Search for the cell housing the specified text and yield its [X, Y] center coordinate. 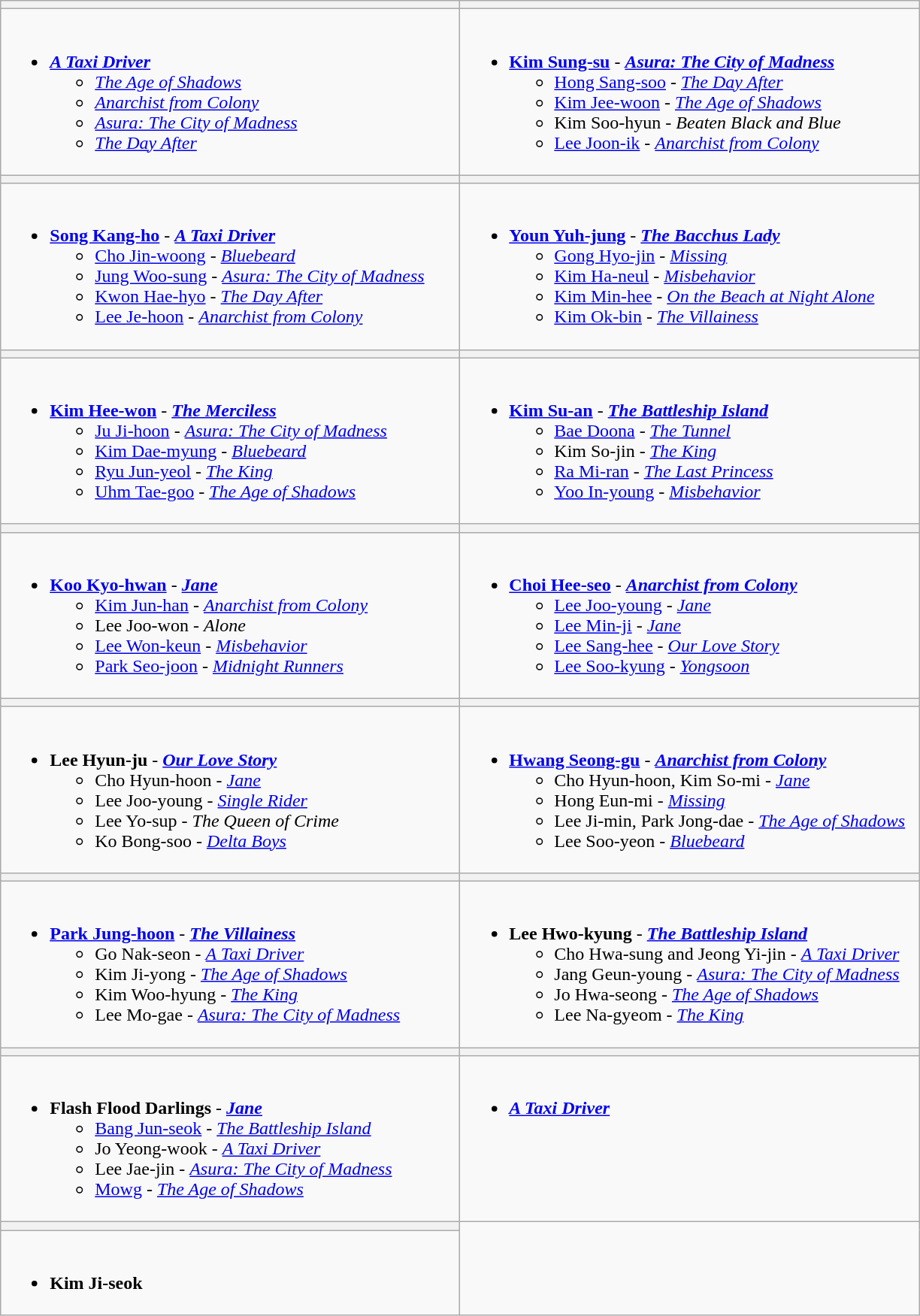
Lee Hyun-ju - Our Love StoryCho Hyun-hoon - JaneLee Joo-young - Single RiderLee Yo-sup - The Queen of CrimeKo Bong-soo - Delta Boys [230, 789]
Koo Kyo-hwan - JaneKim Jun-han - Anarchist from ColonyLee Joo-won - AloneLee Won-keun - MisbehaviorPark Seo-joon - Midnight Runners [230, 615]
A Taxi DriverThe Age of ShadowsAnarchist from ColonyAsura: The City of MadnessThe Day After [230, 92]
Kim Hee-won - The MercilessJu Ji-hoon - Asura: The City of MadnessKim Dae-myung - BluebeardRyu Jun-yeol - The KingUhm Tae-goo - The Age of Shadows [230, 440]
Choi Hee-seo - Anarchist from ColonyLee Joo-young - JaneLee Min-ji - JaneLee Sang-hee - Our Love StoryLee Soo-kyung - Yongsoon [690, 615]
Kim Su-an - The Battleship IslandBae Doona - The TunnelKim So-jin - The KingRa Mi-ran - The Last PrincessYoo In-young - Misbehavior [690, 440]
A Taxi Driver [690, 1139]
Kim Ji-seok [230, 1273]
Youn Yuh-jung - The Bacchus LadyGong Hyo-jin - MissingKim Ha-neul - MisbehaviorKim Min-hee - On the Beach at Night AloneKim Ok-bin - The Villainess [690, 266]
